Detect which cell encompasses the target text, then output its [X, Y] center coordinate. 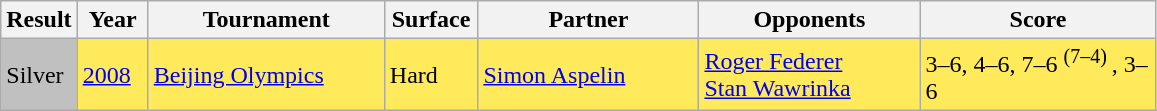
Simon Aspelin [588, 75]
Score [1038, 20]
Partner [588, 20]
Tournament [266, 20]
Opponents [810, 20]
Surface [431, 20]
3–6, 4–6, 7–6 (7–4) , 3–6 [1038, 75]
Hard [431, 75]
Roger Federer Stan Wawrinka [810, 75]
Year [112, 20]
Beijing Olympics [266, 75]
Result [39, 20]
Silver [39, 75]
2008 [112, 75]
